For the text-containing cell, return its midpoint in (x, y) coordinate format. 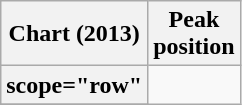
Peakposition (194, 34)
Chart (2013) (74, 34)
scope="row" (74, 85)
